Determine the (X, Y) coordinate at the center of the cell enclosing the given text.  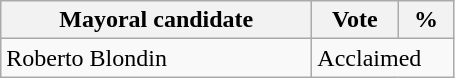
Mayoral candidate (156, 20)
% (426, 20)
Acclaimed (383, 58)
Roberto Blondin (156, 58)
Vote (355, 20)
